Output the [x, y] coordinate of the center of the cell containing the given text.  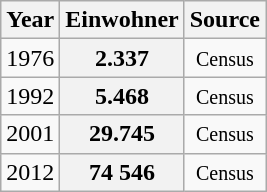
5.468 [122, 96]
29.745 [122, 134]
2.337 [122, 58]
2001 [30, 134]
Year [30, 20]
74 546 [122, 172]
Source [224, 20]
1992 [30, 96]
2012 [30, 172]
1976 [30, 58]
Einwohner [122, 20]
